Return [x, y] of the center of cell containing provided text 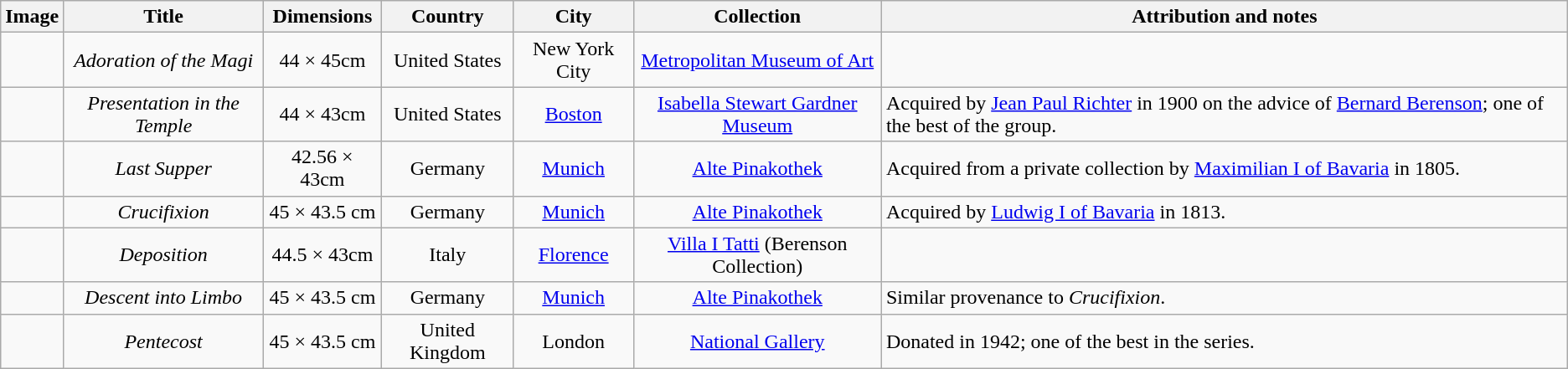
Deposition [164, 254]
Crucifixion [164, 212]
Descent into Limbo [164, 298]
Donated in 1942; one of the best in the series. [1225, 341]
National Gallery [757, 341]
Country [447, 17]
Collection [757, 17]
Boston [573, 114]
Title [164, 17]
44 × 45cm [322, 60]
New York City [573, 60]
United Kingdom [447, 341]
42.56 × 43cm [322, 169]
Acquired from a private collection by Maximilian I of Bavaria in 1805. [1225, 169]
London [573, 341]
Similar provenance to Crucifixion. [1225, 298]
Isabella Stewart Gardner Museum [757, 114]
Pentecost [164, 341]
Acquired by Ludwig I of Bavaria in 1813. [1225, 212]
44 × 43cm [322, 114]
Attribution and notes [1225, 17]
Metropolitan Museum of Art [757, 60]
Dimensions [322, 17]
Italy [447, 254]
City [573, 17]
Villa I Tatti (Berenson Collection) [757, 254]
Presentation in the Temple [164, 114]
Acquired by Jean Paul Richter in 1900 on the advice of Bernard Berenson; one of the best of the group. [1225, 114]
Last Supper [164, 169]
Adoration of the Magi [164, 60]
Image [32, 17]
Florence [573, 254]
44.5 × 43cm [322, 254]
